Determine the [X, Y] coordinate at the center of the cell enclosing the given text.  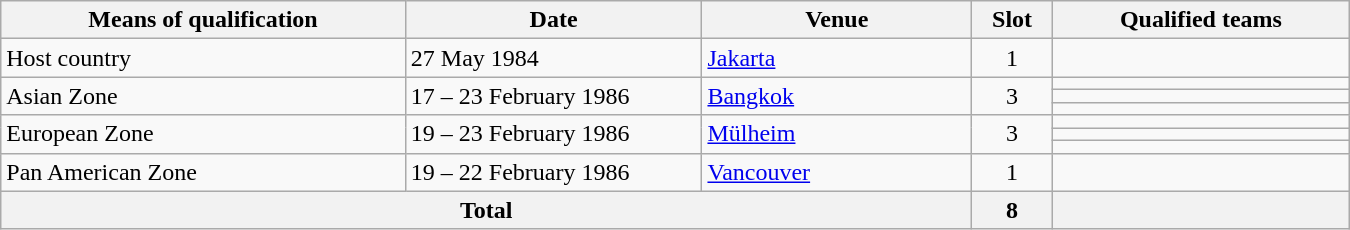
Means of qualification [204, 20]
17 – 23 February 1986 [554, 96]
Date [554, 20]
19 – 22 February 1986 [554, 172]
Vancouver [837, 172]
Slot [1012, 20]
27 May 1984 [554, 58]
Asian Zone [204, 96]
Qualified teams [1202, 20]
Pan American Zone [204, 172]
European Zone [204, 134]
Bangkok [837, 96]
Mülheim [837, 134]
8 [1012, 210]
Jakarta [837, 58]
19 – 23 February 1986 [554, 134]
Total [486, 210]
Venue [837, 20]
Host country [204, 58]
